Pinpoint the cell where the given text exists, returning its [X, Y] midpoint coordinate. 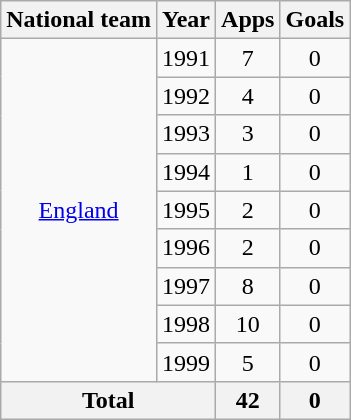
1993 [186, 134]
7 [248, 58]
England [79, 210]
1999 [186, 362]
Total [108, 400]
Apps [248, 20]
1 [248, 172]
1998 [186, 324]
National team [79, 20]
Year [186, 20]
8 [248, 286]
1995 [186, 210]
1992 [186, 96]
42 [248, 400]
1997 [186, 286]
10 [248, 324]
3 [248, 134]
1996 [186, 248]
1991 [186, 58]
1994 [186, 172]
5 [248, 362]
Goals [315, 20]
4 [248, 96]
